Return the [x, y] coordinate for the center point of the cell that contains the specified text.  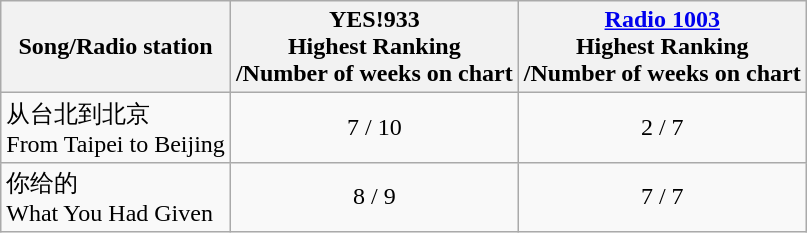
Radio 1003Highest Ranking/Number of weeks on chart [662, 47]
你给的 What You Had Given [116, 197]
8 / 9 [374, 197]
2 / 7 [662, 128]
从台北到北京 From Taipei to Beijing [116, 128]
YES!933Highest Ranking/Number of weeks on chart [374, 47]
Song/Radio station [116, 47]
7 / 7 [662, 197]
7 / 10 [374, 128]
